Identify which cell holds the provided text, then report its (X, Y) central coordinate. 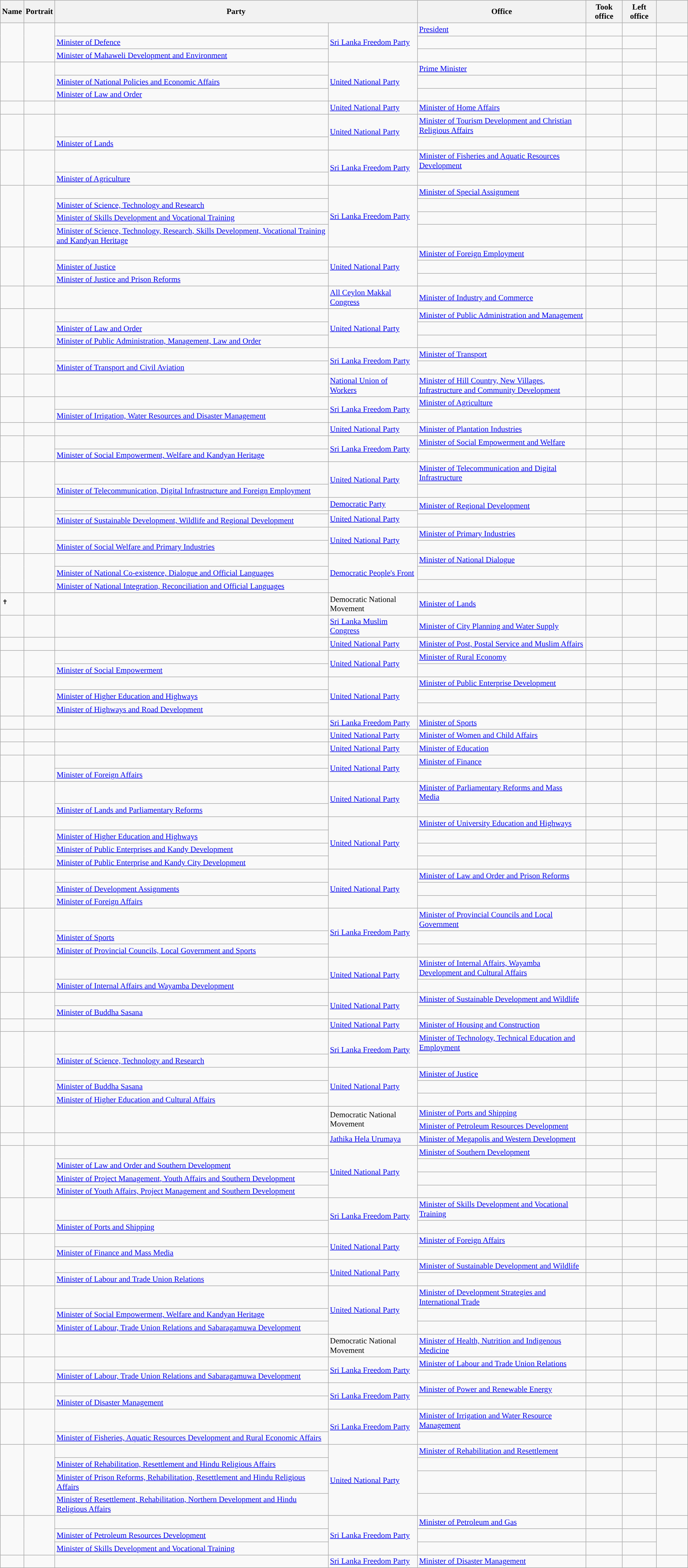
Office (502, 12)
Took office (604, 12)
Minister of Home Affairs (502, 108)
Minister of Provincial Councils, Local Government and Sports (192, 951)
Minister of Prison Reforms, Rehabilitation, Resettlement and Hindu Religious Affairs (192, 1482)
Minister of Tourism Development and Christian Religious Affairs (502, 126)
Minister of National Dialogue (502, 560)
Minister of Highways and Road Development (192, 709)
National Union of Workers (373, 385)
Minister of Industry and Commerce (502, 297)
Minister of Law and Order and Prison Reforms (502, 876)
Minister of National Integration, Reconciliation and Official Languages (192, 586)
Minister of Foreign Employment (502, 254)
Minister of City Planning and Water Supply (502, 626)
Minister of Finance (502, 762)
Minister of Primary Industries (502, 534)
Minister of Public Enterprise and Kandy City Development (192, 863)
Minister of Public Enterprise Development (502, 683)
Democratic Party (373, 504)
Minister of Telecommunication and Digital Infrastructure (502, 473)
Democratic People's Front (373, 573)
Minister of Internal Affairs and Wayamba Development (192, 986)
Minister of Social Empowerment and Welfare (502, 442)
Minister of Parliamentary Reforms and Mass Media (502, 793)
Minister of Project Management, Youth Affairs and Southern Development (192, 1179)
Minister of Power and Renewable Energy (502, 1390)
Minister of Special Assignment (502, 192)
Party (236, 12)
Minister of Provincial Councils and Local Government (502, 920)
All Ceylon Makkal Congress (373, 297)
Left office (639, 12)
Minister of Women and Child Affairs (502, 736)
Minister of Petroleum and Gas (502, 1522)
Minister of Hill Country, New Villages, Infrastructure and Community Development (502, 385)
Minister of Technology, Technical Education and Employment (502, 1043)
Minister of Internal Affairs, Wayamba Development and Cultural Affairs (502, 968)
Minister of Transport and Civil Aviation (192, 368)
Minister of Social Empowerment (192, 670)
Minister of Resettlement, Rehabilitation, Northern Development and Hindu Religious Affairs (192, 1504)
Minister of Social Welfare and Primary Industries (192, 547)
Minister of Rural Economy (502, 657)
Minister of Southern Development (502, 1153)
President (502, 29)
Minister of Finance and Mass Media (192, 1253)
Portrait (39, 12)
Minister of Irrigation and Water Resource Management (502, 1420)
Minister of Irrigation, Water Resources and Disaster Management (192, 416)
Minister of Transport (502, 355)
Minister of Regional Development (502, 506)
Minister of Youth Affairs, Project Management and Southern Development (192, 1191)
Minister of Public Enterprises and Kandy Development (192, 850)
Minister of Law and Order and Southern Development (192, 1165)
Minister of Fisheries and Aquatic Resources Development (502, 161)
Minister of Mahaweli Development and Environment (192, 56)
Minister of Justice and Prison Reforms (192, 280)
Minister of Development Strategies and International Trade (502, 1297)
Minister of Rehabilitation and Resettlement (502, 1451)
Minister of Rehabilitation, Resettlement and Hindu Religious Affairs (192, 1464)
Minister of National Co-existence, Dialogue and Official Languages (192, 573)
✝ (12, 604)
Minister of Education (502, 749)
Jathika Hela Urumaya (373, 1139)
Minister of Public Administration, Management, Law and Order (192, 341)
Minister of Housing and Construction (502, 1025)
Minister of Post, Postal Service and Muslim Affairs (502, 644)
Minister of Lands and Parliamentary Reforms (192, 810)
Minister of Health, Nutrition and Indigenous Medicine (502, 1346)
Minister of National Policies and Economic Affairs (192, 82)
Minister of Public Administration and Management (502, 315)
Minister of Development Assignments (192, 889)
Minister of Sustainable Development, Wildlife and Regional Development (192, 521)
Minister of Megapolis and Western Development (502, 1139)
Prime Minister (502, 69)
Minister of Higher Education and Cultural Affairs (192, 1100)
Name (12, 12)
Sri Lanka Muslim Congress (373, 626)
Minister of Plantation Industries (502, 429)
Minister of Telecommunication, Digital Infrastructure and Foreign Employment (192, 491)
Minister of Defence (192, 43)
Minister of Science, Technology, Research, Skills Development, Vocational Training and Kandyan Heritage (192, 236)
Minister of Fisheries, Aquatic Resources Development and Rural Economic Affairs (192, 1438)
Minister of University Education and Highways (502, 824)
